Determine the [x, y] coordinate at the center of the cell enclosing the given text.  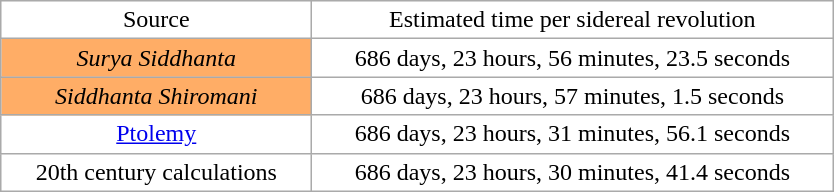
Estimated time per sidereal revolution [572, 20]
686 days, 23 hours, 57 minutes, 1.5 seconds [572, 96]
686 days, 23 hours, 31 minutes, 56.1 seconds [572, 134]
Source [156, 20]
686 days, 23 hours, 56 minutes, 23.5 seconds [572, 58]
20th century calculations [156, 172]
Surya Siddhanta [156, 58]
Ptolemy [156, 134]
686 days, 23 hours, 30 minutes, 41.4 seconds [572, 172]
Siddhanta Shiromani [156, 96]
